Return the [x, y] coordinate for the center point of the cell that contains the specified text.  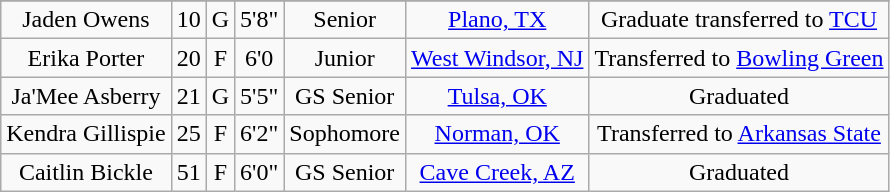
20 [188, 58]
Sophomore [345, 134]
Jaden Owens [86, 20]
Transferred to Bowling Green [739, 58]
Cave Creek, AZ [498, 172]
West Windsor, NJ [498, 58]
5'8" [260, 20]
Transferred to Arkansas State [739, 134]
Caitlin Bickle [86, 172]
Kendra Gillispie [86, 134]
Ja'Mee Asberry [86, 96]
Graduate transferred to TCU [739, 20]
6'0 [260, 58]
Plano, TX [498, 20]
51 [188, 172]
Norman, OK [498, 134]
Senior [345, 20]
25 [188, 134]
21 [188, 96]
Junior [345, 58]
10 [188, 20]
Erika Porter [86, 58]
5'5" [260, 96]
Tulsa, OK [498, 96]
6'2" [260, 134]
6'0" [260, 172]
